Locate the cell with the specified text and output its [x, y] center coordinate. 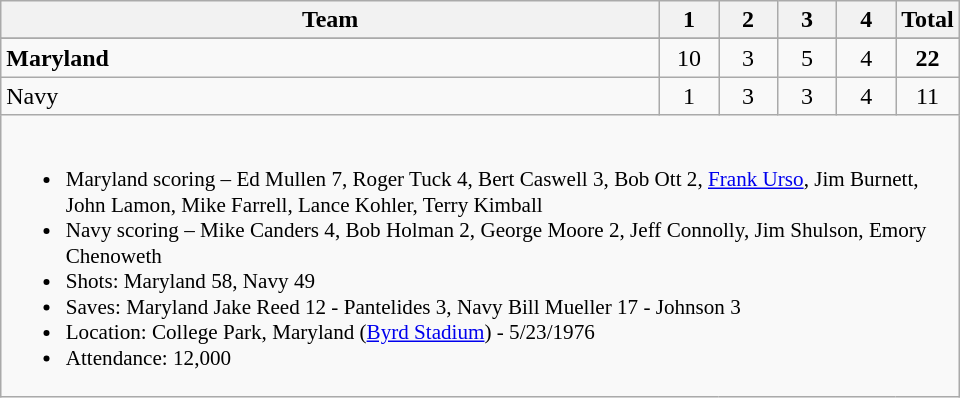
Maryland [330, 58]
11 [928, 96]
Team [330, 20]
Navy [330, 96]
5 [808, 58]
10 [688, 58]
2 [748, 20]
22 [928, 58]
Total [928, 20]
